Determine the [x, y] coordinate at the center of the cell enclosing the given text.  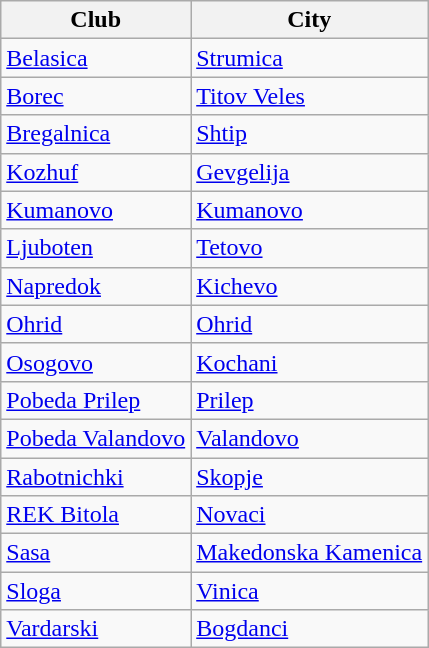
Borec [96, 96]
City [310, 20]
Rabotnichki [96, 477]
Valandovo [310, 438]
Kichevo [310, 286]
Titov Veles [310, 96]
Shtip [310, 134]
Vardarski [96, 629]
Club [96, 20]
Ljuboten [96, 248]
Pobeda Prilep [96, 400]
Sasa [96, 553]
Makedonska Kamenica [310, 553]
Strumica [310, 58]
REK Bitola [96, 515]
Vinica [310, 591]
Kozhuf [96, 172]
Skopje [310, 477]
Belasica [96, 58]
Osogovo [96, 362]
Gevgelija [310, 172]
Napredok [96, 286]
Tetovo [310, 248]
Bogdanci [310, 629]
Bregalnica [96, 134]
Novaci [310, 515]
Pobeda Valandovo [96, 438]
Kochani [310, 362]
Prilep [310, 400]
Sloga [96, 591]
